Detect which cell encompasses the target text, then output its [x, y] center coordinate. 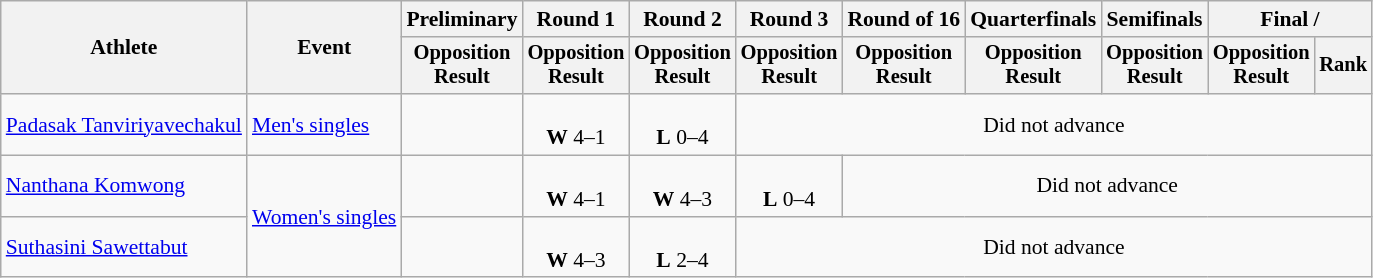
Final / [1290, 19]
Round 1 [576, 19]
Event [324, 48]
L 2–4 [682, 248]
Round 2 [682, 19]
Men's singles [324, 124]
Women's singles [324, 217]
Rank [1343, 66]
Padasak Tanviriyavechakul [124, 124]
Suthasini Sawettabut [124, 248]
Semifinals [1154, 19]
Nanthana Komwong [124, 186]
Athlete [124, 48]
Quarterfinals [1033, 19]
Round 3 [790, 19]
Preliminary [462, 19]
Round of 16 [904, 19]
